Extract the [x, y] coordinate from the center of the cell holding the provided text.  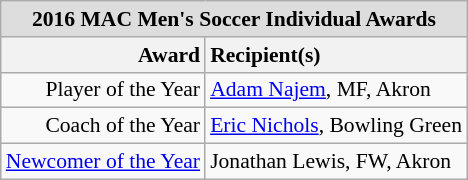
Newcomer of the Year [103, 162]
Jonathan Lewis, FW, Akron [336, 162]
Player of the Year [103, 90]
Eric Nichols, Bowling Green [336, 126]
Recipient(s) [336, 55]
Award [103, 55]
2016 MAC Men's Soccer Individual Awards [234, 19]
Adam Najem, MF, Akron [336, 90]
Coach of the Year [103, 126]
